Identify which cell holds the provided text, then report its (X, Y) central coordinate. 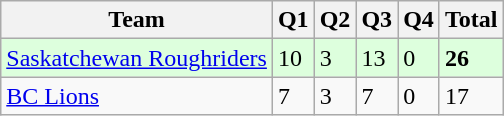
Saskatchewan Roughriders (137, 58)
Q1 (293, 20)
BC Lions (137, 96)
13 (377, 58)
10 (293, 58)
Q4 (419, 20)
17 (471, 96)
Q2 (335, 20)
Total (471, 20)
Q3 (377, 20)
26 (471, 58)
Team (137, 20)
